Output the [X, Y] coordinate of the center of the cell containing the given text.  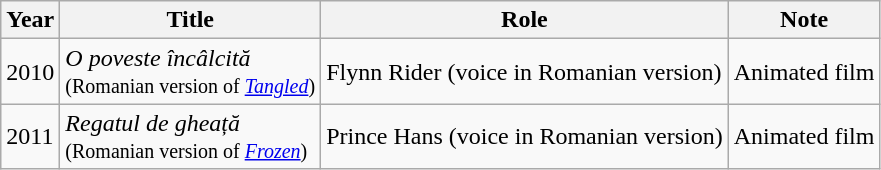
2010 [30, 72]
Flynn Rider (voice in Romanian version) [525, 72]
Note [804, 20]
Prince Hans (voice in Romanian version) [525, 136]
Regatul de gheață(Romanian version of Frozen) [190, 136]
Year [30, 20]
O poveste încâlcită(Romanian version of Tangled) [190, 72]
Role [525, 20]
Title [190, 20]
2011 [30, 136]
